For the text-containing cell, return its midpoint in [X, Y] coordinate format. 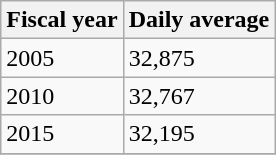
2005 [62, 58]
2015 [62, 134]
Fiscal year [62, 20]
Daily average [199, 20]
32,875 [199, 58]
2010 [62, 96]
32,195 [199, 134]
32,767 [199, 96]
